Pinpoint the cell where the given text exists, returning its [x, y] midpoint coordinate. 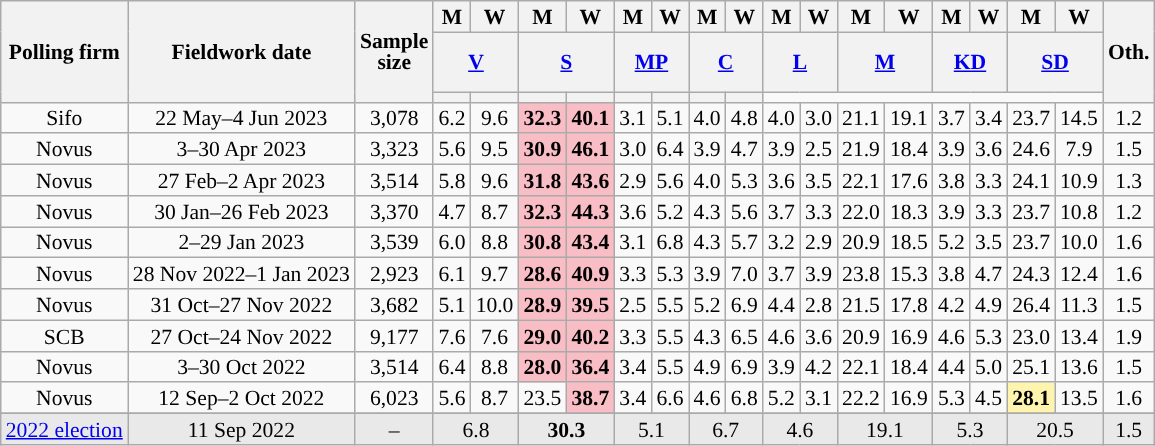
6.0 [452, 242]
23.8 [861, 274]
3,539 [394, 242]
28.6 [542, 274]
27 Oct–24 Nov 2022 [242, 336]
6.5 [744, 336]
2.8 [818, 304]
3.2 [782, 242]
Fieldwork date [242, 52]
40.2 [590, 336]
38.7 [590, 398]
20.5 [1055, 430]
5.8 [452, 180]
26.4 [1031, 304]
2,923 [394, 274]
13.4 [1079, 336]
9.5 [495, 150]
21.1 [861, 118]
29.0 [542, 336]
46.1 [590, 150]
2022 election [64, 430]
36.4 [590, 366]
5.7 [744, 242]
12.4 [1079, 274]
3,323 [394, 150]
6.1 [452, 274]
22 May–4 Jun 2023 [242, 118]
1.3 [1129, 180]
6.6 [670, 398]
43.4 [590, 242]
3,078 [394, 118]
1.9 [1129, 336]
9.7 [495, 274]
S [566, 62]
23.0 [1031, 336]
30 Jan–26 Feb 2023 [242, 212]
31.8 [542, 180]
Sifo [64, 118]
44.3 [590, 212]
30.9 [542, 150]
Samplesize [394, 52]
28.0 [542, 366]
30.3 [566, 430]
24.3 [1031, 274]
21.9 [861, 150]
3–30 Oct 2022 [242, 366]
11.3 [1079, 304]
24.1 [1031, 180]
7.0 [744, 274]
27 Feb–2 Apr 2023 [242, 180]
Oth. [1129, 52]
23.5 [542, 398]
12 Sep–2 Oct 2022 [242, 398]
22.2 [861, 398]
43.6 [590, 180]
4.5 [988, 398]
3,682 [394, 304]
14.5 [1079, 118]
40.9 [590, 274]
13.6 [1079, 366]
17.6 [909, 180]
C [726, 62]
6,023 [394, 398]
9,177 [394, 336]
10.9 [1079, 180]
30.8 [542, 242]
39.5 [590, 304]
4.8 [744, 118]
6.2 [452, 118]
31 Oct–27 Nov 2022 [242, 304]
6.7 [726, 430]
SD [1055, 62]
28.1 [1031, 398]
– [394, 430]
18.3 [909, 212]
10.8 [1079, 212]
17.8 [909, 304]
Polling firm [64, 52]
5.0 [988, 366]
11 Sep 2022 [242, 430]
L [800, 62]
V [476, 62]
KD [970, 62]
28.9 [542, 304]
3,370 [394, 212]
21.5 [861, 304]
18.5 [909, 242]
3–30 Apr 2023 [242, 150]
28 Nov 2022–1 Jan 2023 [242, 274]
2–29 Jan 2023 [242, 242]
SCB [64, 336]
24.6 [1031, 150]
22.0 [861, 212]
7.9 [1079, 150]
25.1 [1031, 366]
40.1 [590, 118]
15.3 [909, 274]
13.5 [1079, 398]
MP [651, 62]
